Provide the (x, y) coordinate of the cell's center where the given text is located.  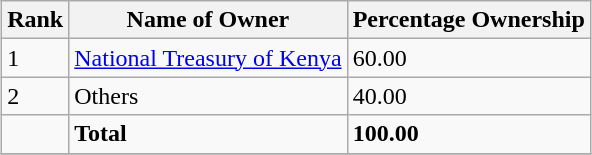
1 (36, 58)
60.00 (468, 58)
Percentage Ownership (468, 20)
National Treasury of Kenya (208, 58)
Name of Owner (208, 20)
2 (36, 96)
Others (208, 96)
Total (208, 134)
40.00 (468, 96)
Rank (36, 20)
100.00 (468, 134)
